Return [X, Y] of the center of cell containing provided text 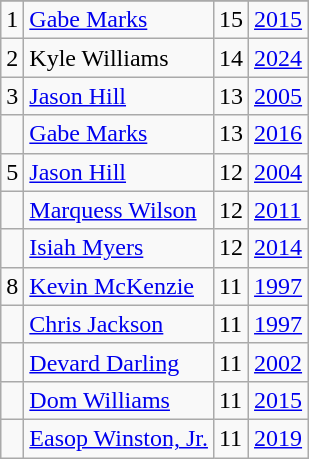
2014 [278, 248]
2011 [278, 210]
Dom Williams [119, 400]
Kevin McKenzie [119, 286]
2002 [278, 362]
5 [12, 172]
8 [12, 286]
1 [12, 20]
2019 [278, 438]
Marquess Wilson [119, 210]
Chris Jackson [119, 324]
2 [12, 58]
15 [230, 20]
3 [12, 96]
2005 [278, 96]
2016 [278, 134]
Kyle Williams [119, 58]
Devard Darling [119, 362]
2024 [278, 58]
Isiah Myers [119, 248]
14 [230, 58]
2004 [278, 172]
Easop Winston, Jr. [119, 438]
